Scan for the cell matching the given text and deliver its (X, Y) coordinate at center. 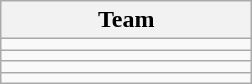
Team (126, 20)
